Determine the (x, y) coordinate at the center of the cell enclosing the given text.  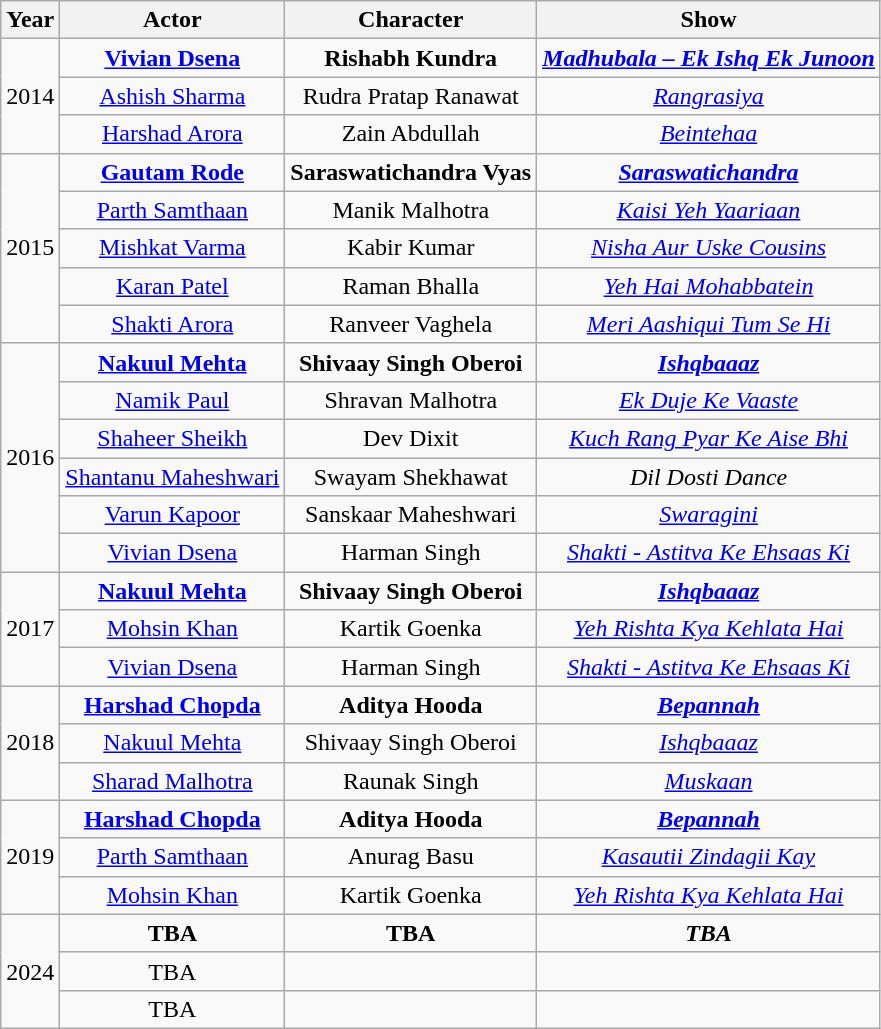
2015 (30, 248)
Manik Malhotra (411, 210)
Show (709, 20)
Rangrasiya (709, 96)
Kabir Kumar (411, 248)
Character (411, 20)
Shaheer Sheikh (172, 438)
Dev Dixit (411, 438)
2018 (30, 743)
Mishkat Varma (172, 248)
Rishabh Kundra (411, 58)
Sanskaar Maheshwari (411, 515)
Saraswatichandra Vyas (411, 172)
Ashish Sharma (172, 96)
Ek Duje Ke Vaaste (709, 400)
Yeh Hai Mohabbatein (709, 286)
Nisha Aur Uske Cousins (709, 248)
Raunak Singh (411, 781)
Namik Paul (172, 400)
Madhubala – Ek Ishq Ek Junoon (709, 58)
2019 (30, 857)
Gautam Rode (172, 172)
Shantanu Maheshwari (172, 477)
Anurag Basu (411, 857)
Sharad Malhotra (172, 781)
Ranveer Vaghela (411, 324)
Year (30, 20)
Kuch Rang Pyar Ke Aise Bhi (709, 438)
Shakti Arora (172, 324)
Swayam Shekhawat (411, 477)
Harshad Arora (172, 134)
2016 (30, 457)
Raman Bhalla (411, 286)
Muskaan (709, 781)
Beintehaa (709, 134)
2014 (30, 96)
Varun Kapoor (172, 515)
Saraswatichandra (709, 172)
Shravan Malhotra (411, 400)
Dil Dosti Dance (709, 477)
Kasautii Zindagii Kay (709, 857)
Meri Aashiqui Tum Se Hi (709, 324)
2024 (30, 971)
Zain Abdullah (411, 134)
Karan Patel (172, 286)
Swaragini (709, 515)
Kaisi Yeh Yaariaan (709, 210)
Actor (172, 20)
2017 (30, 629)
Rudra Pratap Ranawat (411, 96)
